Detect which cell encompasses the target text, then output its (x, y) center coordinate. 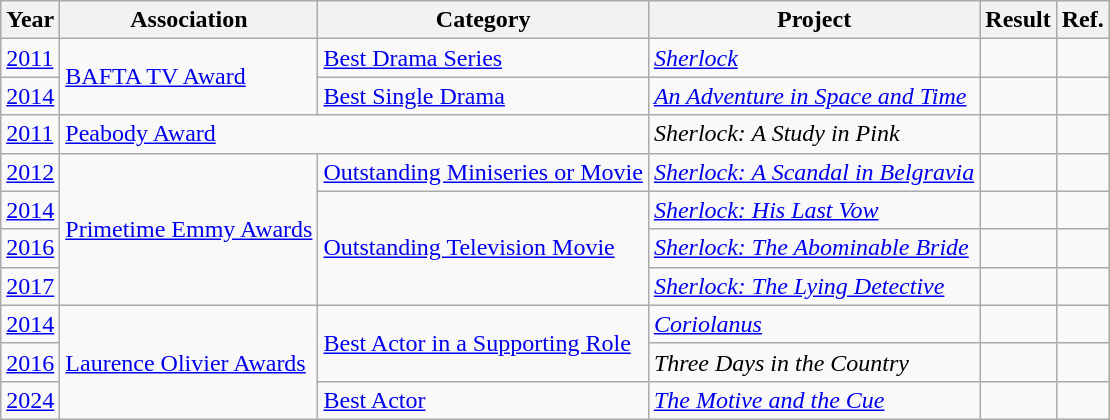
Category (483, 20)
The Motive and the Cue (814, 400)
2024 (30, 400)
Sherlock: His Last Vow (814, 210)
Best Actor (483, 400)
BAFTA TV Award (189, 77)
2012 (30, 172)
2017 (30, 286)
Coriolanus (814, 324)
Ref. (1082, 20)
Laurence Olivier Awards (189, 362)
Best Single Drama (483, 96)
Sherlock: A Scandal in Belgravia (814, 172)
Sherlock: A Study in Pink (814, 134)
An Adventure in Space and Time (814, 96)
Best Actor in a Supporting Role (483, 343)
Project (814, 20)
Three Days in the Country (814, 362)
Result (1018, 20)
Sherlock (814, 58)
Association (189, 20)
Sherlock: The Lying Detective (814, 286)
Peabody Award (354, 134)
Year (30, 20)
Best Drama Series (483, 58)
Outstanding Television Movie (483, 248)
Primetime Emmy Awards (189, 229)
Outstanding Miniseries or Movie (483, 172)
Sherlock: The Abominable Bride (814, 248)
